Capture the cell that displays the provided text and extract its [x, y] central coordinate. 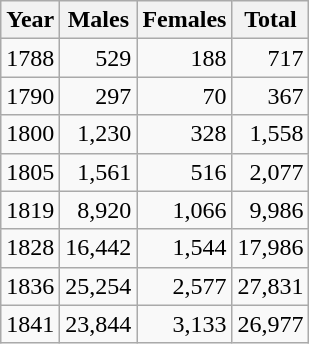
1841 [30, 324]
8,920 [98, 210]
1,544 [184, 248]
2,077 [270, 172]
16,442 [98, 248]
516 [184, 172]
717 [270, 58]
26,977 [270, 324]
328 [184, 134]
Females [184, 20]
9,986 [270, 210]
1828 [30, 248]
1790 [30, 96]
1788 [30, 58]
70 [184, 96]
1,558 [270, 134]
Males [98, 20]
Total [270, 20]
3,133 [184, 324]
17,986 [270, 248]
1836 [30, 286]
27,831 [270, 286]
1,561 [98, 172]
2,577 [184, 286]
1,230 [98, 134]
367 [270, 96]
188 [184, 58]
1,066 [184, 210]
529 [98, 58]
25,254 [98, 286]
297 [98, 96]
1819 [30, 210]
1805 [30, 172]
Year [30, 20]
23,844 [98, 324]
1800 [30, 134]
